Identify which cell holds the provided text, then report its (x, y) central coordinate. 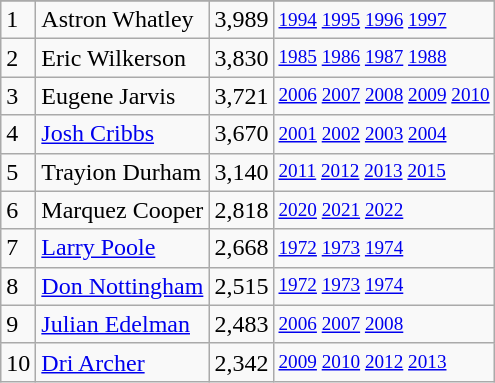
Larry Poole (122, 248)
Eric Wilkerson (122, 58)
2,515 (242, 286)
6 (18, 210)
3,830 (242, 58)
2011 2012 2013 2015 (384, 172)
2001 2002 2003 2004 (384, 134)
9 (18, 324)
Eugene Jarvis (122, 96)
2 (18, 58)
Dri Archer (122, 362)
Trayion Durham (122, 172)
7 (18, 248)
2,483 (242, 324)
Don Nottingham (122, 286)
2,668 (242, 248)
3 (18, 96)
Julian Edelman (122, 324)
2020 2021 2022 (384, 210)
Josh Cribbs (122, 134)
2,818 (242, 210)
3,140 (242, 172)
3,721 (242, 96)
Marquez Cooper (122, 210)
2,342 (242, 362)
2006 2007 2008 (384, 324)
3,670 (242, 134)
10 (18, 362)
1985 1986 1987 1988 (384, 58)
4 (18, 134)
3,989 (242, 20)
1 (18, 20)
2006 2007 2008 2009 2010 (384, 96)
Astron Whatley (122, 20)
5 (18, 172)
2009 2010 2012 2013 (384, 362)
1994 1995 1996 1997 (384, 20)
8 (18, 286)
